Provide the [X, Y] coordinate of the cell's center where the given text is located.  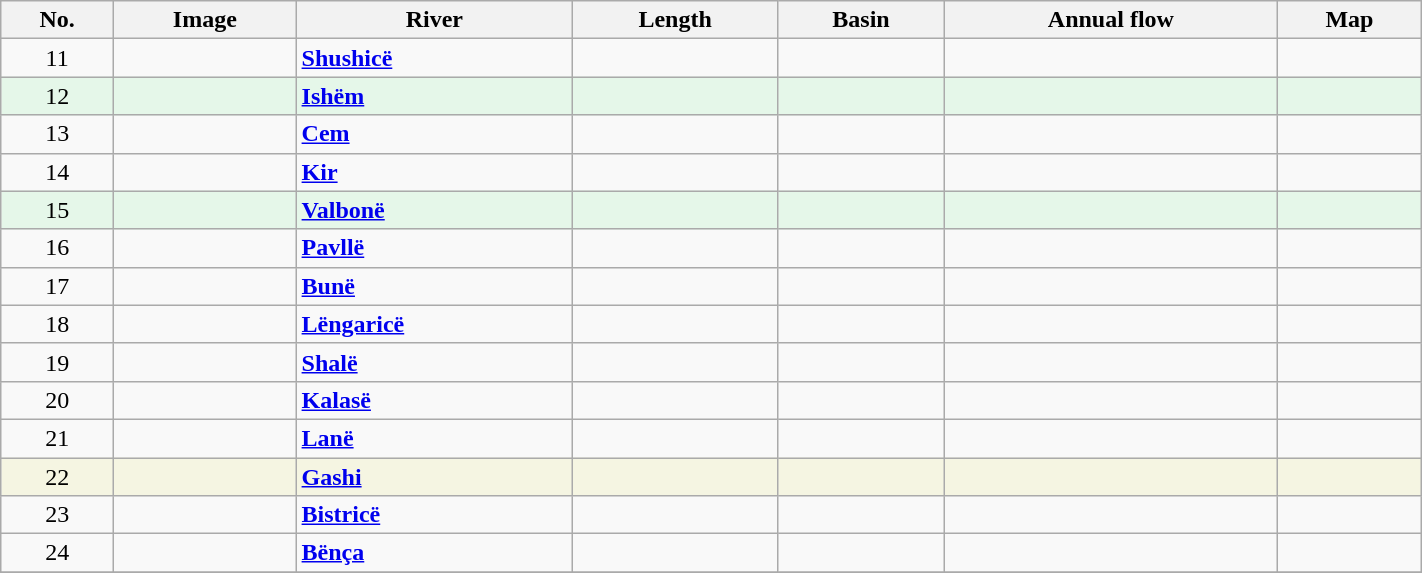
Kalasë [434, 400]
Ishëm [434, 96]
Lëngaricë [434, 324]
Bistricë [434, 515]
Basin [861, 20]
22 [58, 477]
18 [58, 324]
17 [58, 286]
Pavllë [434, 248]
14 [58, 172]
20 [58, 400]
Valbonë [434, 210]
Cem [434, 134]
16 [58, 248]
Shalë [434, 362]
15 [58, 210]
21 [58, 438]
Bënça [434, 553]
12 [58, 96]
River [434, 20]
No. [58, 20]
23 [58, 515]
24 [58, 553]
13 [58, 134]
Lanë [434, 438]
Annual flow [1110, 20]
Kir [434, 172]
Length [676, 20]
11 [58, 58]
Shushicë [434, 58]
Image [205, 20]
19 [58, 362]
Map [1350, 20]
Bunë [434, 286]
Gashi [434, 477]
